From the cell containing the given text, extract its center point as [X, Y] coordinate. 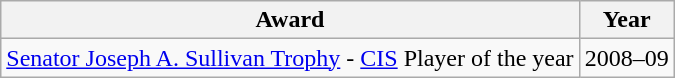
Senator Joseph A. Sullivan Trophy - CIS Player of the year [290, 58]
Award [290, 20]
Year [626, 20]
2008–09 [626, 58]
